Extract the [X, Y] coordinate from the center of the cell holding the provided text.  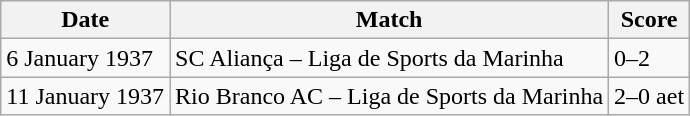
Score [650, 20]
SC Aliança – Liga de Sports da Marinha [390, 58]
Date [86, 20]
6 January 1937 [86, 58]
2–0 aet [650, 96]
Rio Branco AC – Liga de Sports da Marinha [390, 96]
Match [390, 20]
11 January 1937 [86, 96]
0–2 [650, 58]
